Output the (x, y) coordinate of the center of the cell containing the given text.  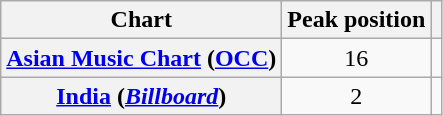
Chart (142, 20)
2 (356, 96)
16 (356, 58)
Asian Music Chart (OCC) (142, 58)
India (Billboard) (142, 96)
Peak position (356, 20)
